Determine the (X, Y) coordinate at the center of the cell enclosing the given text.  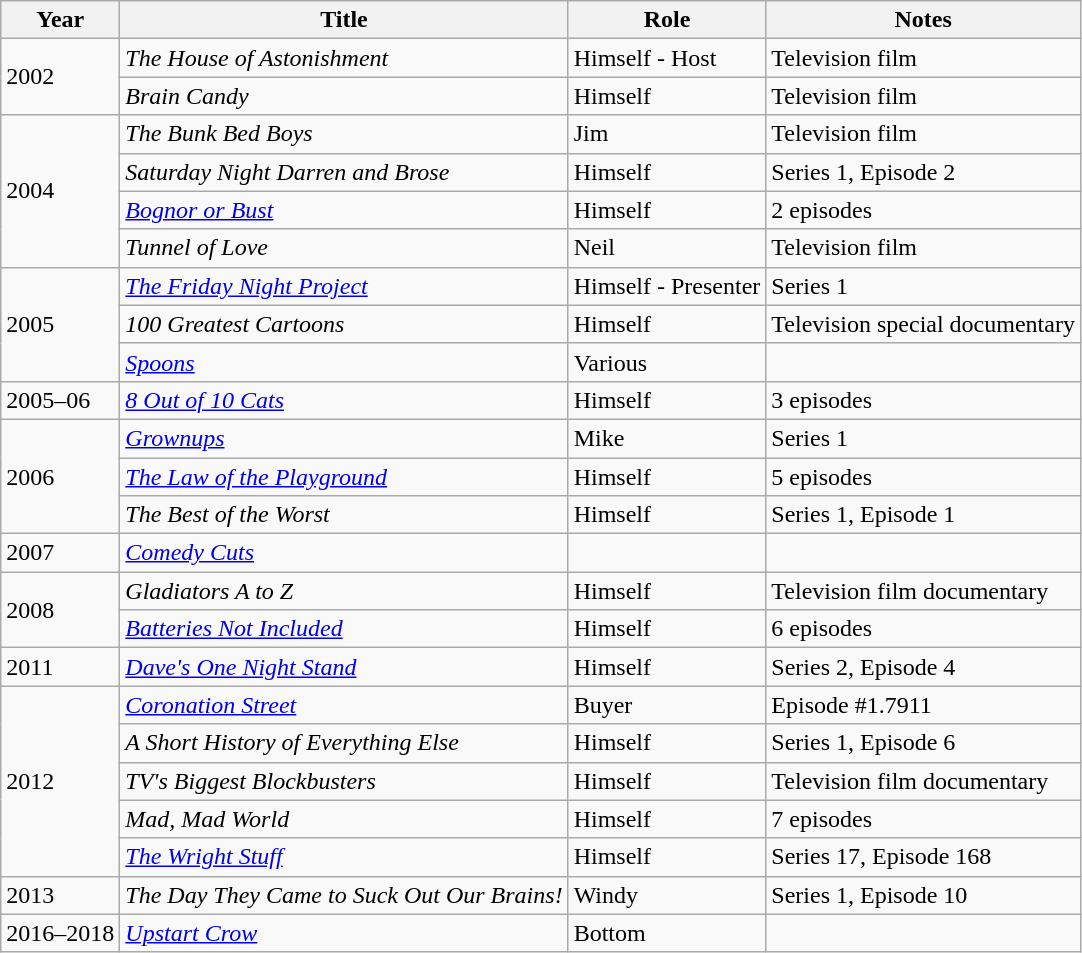
Notes (924, 20)
Year (60, 20)
The Bunk Bed Boys (344, 134)
The Friday Night Project (344, 286)
Various (667, 362)
Episode #1.7911 (924, 705)
The Best of the Worst (344, 515)
8 Out of 10 Cats (344, 400)
Bottom (667, 933)
2012 (60, 781)
7 episodes (924, 819)
Spoons (344, 362)
2004 (60, 191)
2011 (60, 667)
2005 (60, 324)
The House of Astonishment (344, 58)
2005–06 (60, 400)
5 episodes (924, 477)
Upstart Crow (344, 933)
Saturday Night Darren and Brose (344, 172)
TV's Biggest Blockbusters (344, 781)
The Day They Came to Suck Out Our Brains! (344, 895)
Windy (667, 895)
Role (667, 20)
Series 1, Episode 1 (924, 515)
Dave's One Night Stand (344, 667)
Neil (667, 248)
Title (344, 20)
Grownups (344, 438)
Buyer (667, 705)
Mad, Mad World (344, 819)
2007 (60, 553)
Series 17, Episode 168 (924, 857)
3 episodes (924, 400)
Comedy Cuts (344, 553)
6 episodes (924, 629)
100 Greatest Cartoons (344, 324)
Gladiators A to Z (344, 591)
Series 1, Episode 10 (924, 895)
Himself - Presenter (667, 286)
Himself - Host (667, 58)
2002 (60, 77)
Series 2, Episode 4 (924, 667)
The Wright Stuff (344, 857)
2008 (60, 610)
Television special documentary (924, 324)
2 episodes (924, 210)
Bognor or Bust (344, 210)
Batteries Not Included (344, 629)
2016–2018 (60, 933)
Series 1, Episode 2 (924, 172)
2013 (60, 895)
Mike (667, 438)
Tunnel of Love (344, 248)
Coronation Street (344, 705)
Jim (667, 134)
Brain Candy (344, 96)
A Short History of Everything Else (344, 743)
Series 1, Episode 6 (924, 743)
The Law of the Playground (344, 477)
2006 (60, 476)
